Provide the [x, y] coordinate of the cell's center where the given text is located.  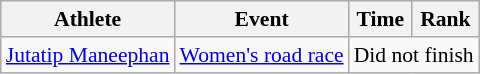
Jutatip Maneephan [88, 55]
Time [380, 19]
Event [262, 19]
Did not finish [414, 55]
Athlete [88, 19]
Rank [446, 19]
Women's road race [262, 55]
